For the text-containing cell, return its midpoint in (x, y) coordinate format. 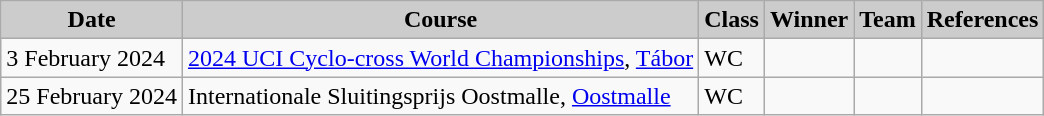
References (982, 20)
3 February 2024 (92, 58)
Class (732, 20)
Date (92, 20)
Internationale Sluitingsprijs Oostmalle, Oostmalle (440, 96)
25 February 2024 (92, 96)
Course (440, 20)
Winner (808, 20)
2024 UCI Cyclo-cross World Championships, Tábor (440, 58)
Team (888, 20)
